From the cell containing the given text, extract its center point as [x, y] coordinate. 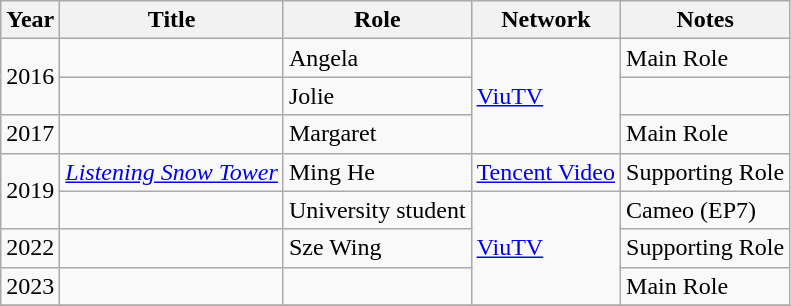
Title [172, 20]
Sze Wing [377, 248]
Cameo (EP7) [706, 210]
Ming He [377, 172]
Role [377, 20]
University student [377, 210]
Year [30, 20]
2023 [30, 286]
Notes [706, 20]
Margaret [377, 134]
Tencent Video [546, 172]
2016 [30, 77]
Jolie [377, 96]
Angela [377, 58]
2017 [30, 134]
2022 [30, 248]
Network [546, 20]
Listening Snow Tower [172, 172]
2019 [30, 191]
